From the cell containing the given text, extract its center point as [x, y] coordinate. 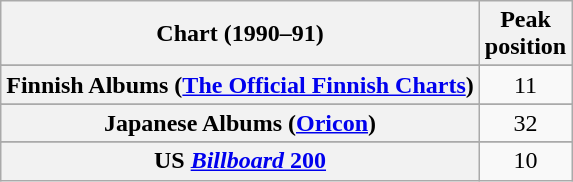
32 [525, 123]
Chart (1990–91) [240, 34]
10 [525, 161]
Japanese Albums (Oricon) [240, 123]
US Billboard 200 [240, 161]
Finnish Albums (The Official Finnish Charts) [240, 85]
11 [525, 85]
Peakposition [525, 34]
